From the cell containing the given text, extract its center point as (X, Y) coordinate. 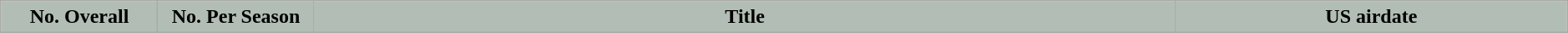
No. Overall (79, 17)
No. Per Season (236, 17)
US airdate (1371, 17)
Title (745, 17)
